Return the [x, y] coordinate for the center point of the cell that contains the specified text.  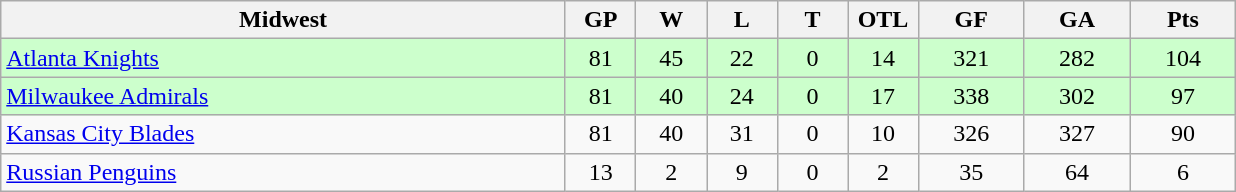
35 [971, 172]
T [812, 20]
Milwaukee Admirals [284, 96]
22 [742, 58]
31 [742, 134]
338 [971, 96]
L [742, 20]
13 [600, 172]
104 [1183, 58]
Midwest [284, 20]
45 [672, 58]
326 [971, 134]
327 [1077, 134]
14 [884, 58]
17 [884, 96]
GF [971, 20]
90 [1183, 134]
10 [884, 134]
24 [742, 96]
OTL [884, 20]
Russian Penguins [284, 172]
GP [600, 20]
6 [1183, 172]
9 [742, 172]
Pts [1183, 20]
321 [971, 58]
282 [1077, 58]
Kansas City Blades [284, 134]
Atlanta Knights [284, 58]
64 [1077, 172]
302 [1077, 96]
97 [1183, 96]
GA [1077, 20]
W [672, 20]
